Determine the (x, y) coordinate at the center of the cell enclosing the given text.  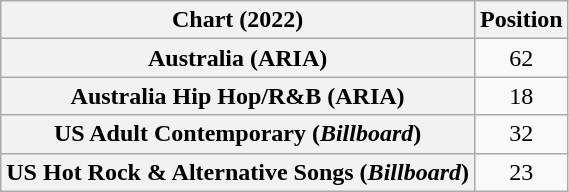
23 (521, 172)
US Hot Rock & Alternative Songs (Billboard) (238, 172)
Australia (ARIA) (238, 58)
US Adult Contemporary (Billboard) (238, 134)
32 (521, 134)
18 (521, 96)
Chart (2022) (238, 20)
62 (521, 58)
Australia Hip Hop/R&B (ARIA) (238, 96)
Position (521, 20)
